Scan for the cell matching the given text and deliver its (x, y) coordinate at center. 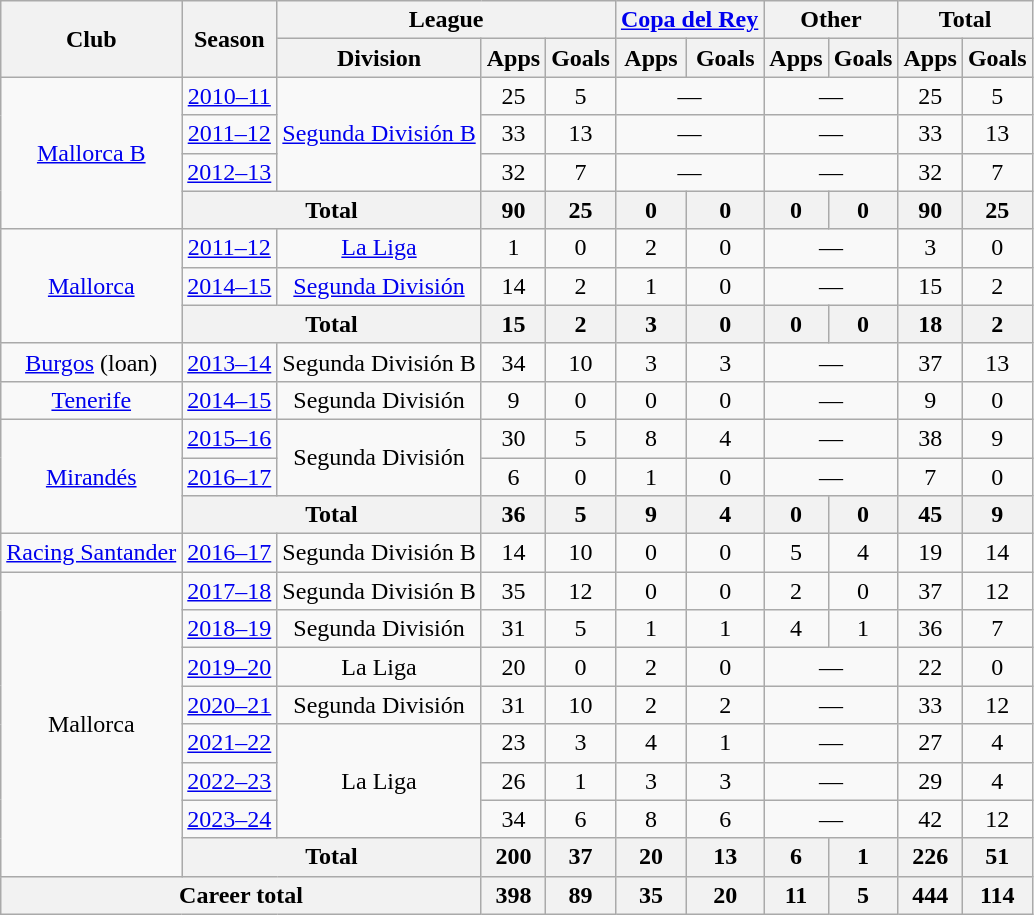
2019–20 (230, 667)
2020–21 (230, 705)
29 (930, 781)
114 (997, 895)
Season (230, 39)
2015–16 (230, 438)
Mallorca B (92, 153)
89 (581, 895)
45 (930, 515)
League (446, 20)
2023–24 (230, 819)
Mirandés (92, 476)
2017–18 (230, 591)
Racing Santander (92, 553)
2012–13 (230, 172)
226 (930, 857)
22 (930, 667)
2018–19 (230, 629)
2022–23 (230, 781)
Burgos (loan) (92, 362)
444 (930, 895)
42 (930, 819)
51 (997, 857)
38 (930, 438)
11 (796, 895)
2021–22 (230, 743)
18 (930, 324)
Club (92, 39)
200 (513, 857)
27 (930, 743)
19 (930, 553)
Career total (241, 895)
26 (513, 781)
Division (379, 58)
30 (513, 438)
Tenerife (92, 400)
Other (831, 20)
Copa del Rey (689, 20)
23 (513, 743)
2010–11 (230, 96)
398 (513, 895)
2013–14 (230, 362)
